Detect which cell encompasses the target text, then output its (X, Y) center coordinate. 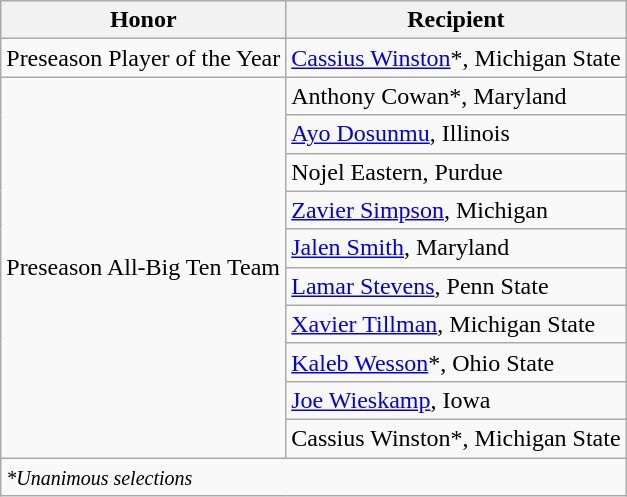
Kaleb Wesson*, Ohio State (456, 362)
Anthony Cowan*, Maryland (456, 96)
Recipient (456, 20)
Zavier Simpson, Michigan (456, 210)
Joe Wieskamp, Iowa (456, 400)
Jalen Smith, Maryland (456, 248)
*Unanimous selections (314, 477)
Nojel Eastern, Purdue (456, 172)
Xavier Tillman, Michigan State (456, 324)
Ayo Dosunmu, Illinois (456, 134)
Preseason Player of the Year (144, 58)
Honor (144, 20)
Lamar Stevens, Penn State (456, 286)
Preseason All-Big Ten Team (144, 268)
